Detect which cell encompasses the target text, then output its (X, Y) center coordinate. 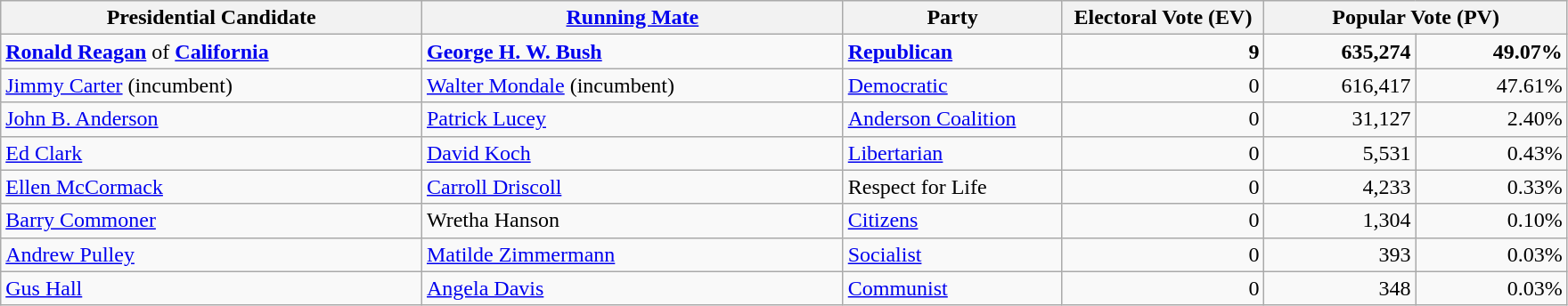
Respect for Life (952, 187)
Ellen McCormack (212, 187)
Patrick Lucey (633, 119)
Jimmy Carter (incumbent) (212, 85)
Electoral Vote (EV) (1164, 18)
0.10% (1491, 221)
1,304 (1340, 221)
5,531 (1340, 153)
Socialist (952, 254)
Walter Mondale (incumbent) (633, 85)
George H. W. Bush (633, 52)
Angela Davis (633, 288)
Ronald Reagan of California (212, 52)
Andrew Pulley (212, 254)
393 (1340, 254)
Running Mate (633, 18)
Party (952, 18)
Barry Commoner (212, 221)
2.40% (1491, 119)
Citizens (952, 221)
Wretha Hanson (633, 221)
Communist (952, 288)
635,274 (1340, 52)
Republican (952, 52)
Gus Hall (212, 288)
Popular Vote (PV) (1416, 18)
Democratic (952, 85)
Matilde Zimmermann (633, 254)
0.43% (1491, 153)
Libertarian (952, 153)
David Koch (633, 153)
4,233 (1340, 187)
47.61% (1491, 85)
John B. Anderson (212, 119)
Ed Clark (212, 153)
Presidential Candidate (212, 18)
0.33% (1491, 187)
Anderson Coalition (952, 119)
49.07% (1491, 52)
9 (1164, 52)
Carroll Driscoll (633, 187)
348 (1340, 288)
616,417 (1340, 85)
31,127 (1340, 119)
